For the text-containing cell, return its midpoint in (X, Y) coordinate format. 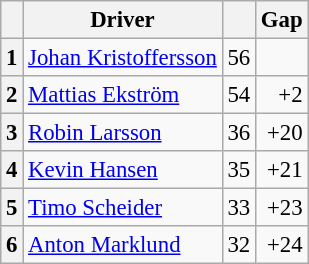
5 (12, 208)
+2 (281, 95)
4 (12, 170)
+21 (281, 170)
1 (12, 58)
Mattias Ekström (122, 95)
56 (238, 58)
+24 (281, 245)
Gap (281, 20)
Timo Scheider (122, 208)
Anton Marklund (122, 245)
Kevin Hansen (122, 170)
2 (12, 95)
33 (238, 208)
+20 (281, 133)
54 (238, 95)
Driver (122, 20)
36 (238, 133)
Johan Kristoffersson (122, 58)
+23 (281, 208)
35 (238, 170)
32 (238, 245)
Robin Larsson (122, 133)
3 (12, 133)
6 (12, 245)
